Extract the [x, y] coordinate from the center of the cell holding the provided text.  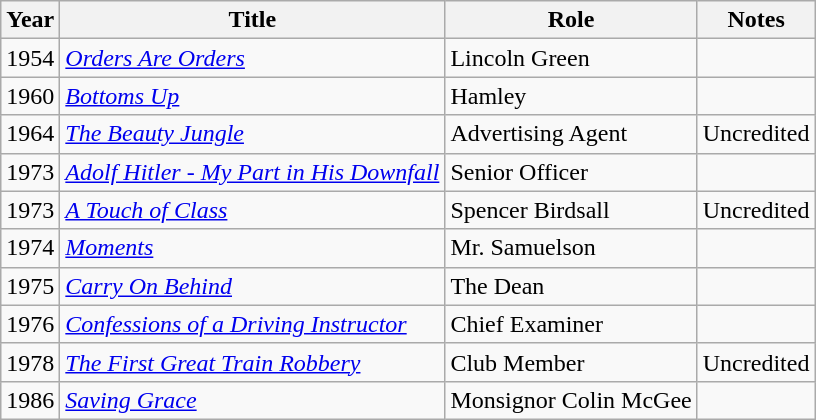
1954 [30, 58]
A Touch of Class [252, 210]
Saving Grace [252, 400]
Mr. Samuelson [571, 248]
1960 [30, 96]
Role [571, 20]
Moments [252, 248]
Hamley [571, 96]
Lincoln Green [571, 58]
Title [252, 20]
Year [30, 20]
Bottoms Up [252, 96]
The Dean [571, 286]
Confessions of a Driving Instructor [252, 324]
1978 [30, 362]
The First Great Train Robbery [252, 362]
Chief Examiner [571, 324]
Senior Officer [571, 172]
1986 [30, 400]
Club Member [571, 362]
1976 [30, 324]
1974 [30, 248]
Carry On Behind [252, 286]
Adolf Hitler - My Part in His Downfall [252, 172]
Orders Are Orders [252, 58]
The Beauty Jungle [252, 134]
Monsignor Colin McGee [571, 400]
Notes [756, 20]
1975 [30, 286]
1964 [30, 134]
Advertising Agent [571, 134]
Spencer Birdsall [571, 210]
